Identify which cell holds the provided text, then report its (X, Y) central coordinate. 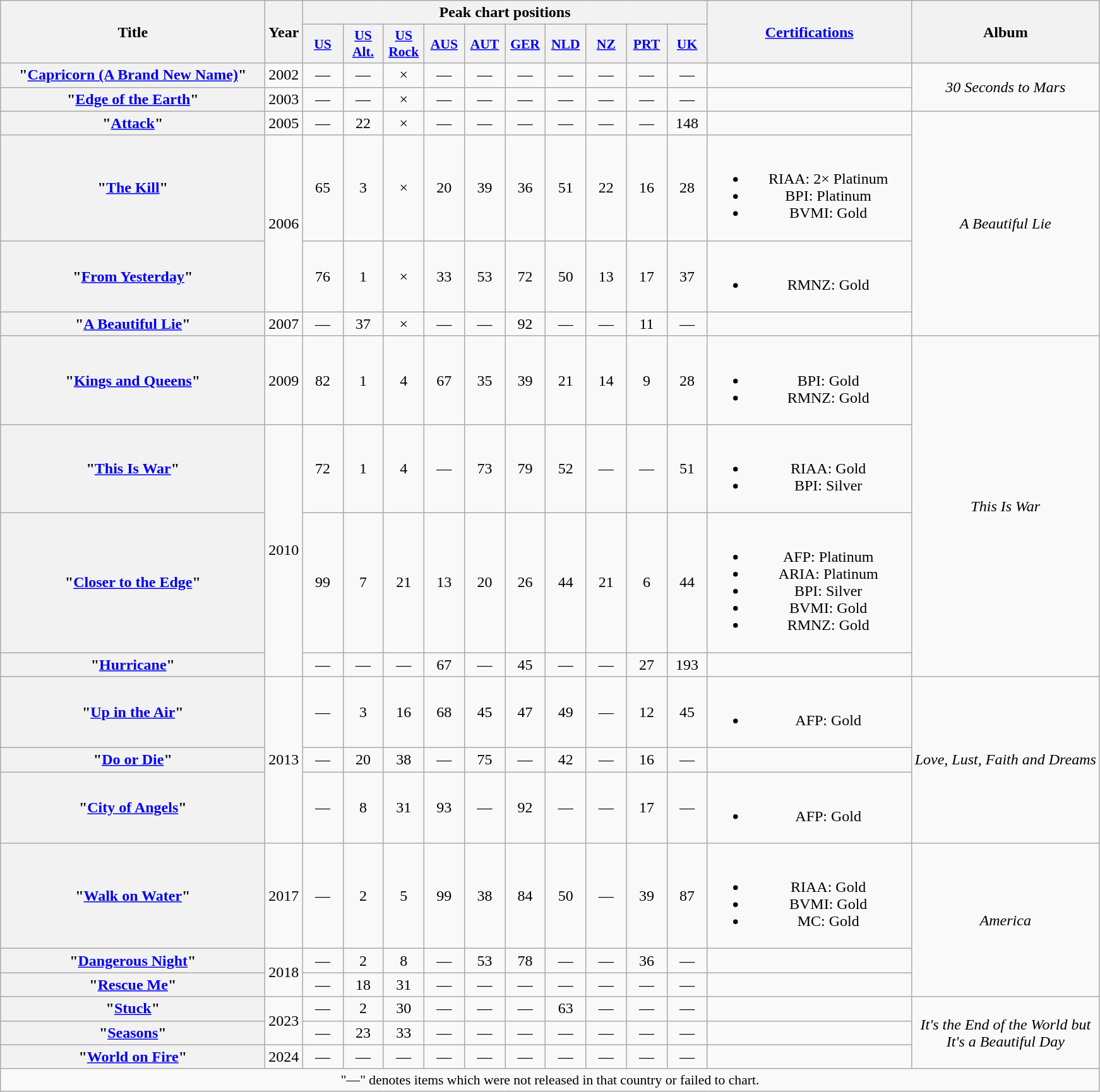
2002 (284, 75)
GER (525, 44)
A Beautiful Lie (1005, 223)
"Walk on Water" (133, 896)
"World on Fire" (133, 1057)
US (323, 44)
"Do or Die" (133, 760)
Title (133, 32)
AFP: PlatinumARIA: PlatinumBPI: SilverBVMI: GoldRMNZ: Gold (810, 582)
65 (323, 188)
2017 (284, 896)
6 (647, 582)
148 (687, 123)
84 (525, 896)
75 (484, 760)
"City of Angels" (133, 808)
BPI: GoldRMNZ: Gold (810, 380)
2013 (284, 760)
35 (484, 380)
USRock (404, 44)
"Attack" (133, 123)
9 (647, 380)
2007 (284, 324)
14 (606, 380)
27 (647, 665)
"From Yesterday" (133, 276)
2005 (284, 123)
68 (444, 712)
5 (404, 896)
12 (647, 712)
23 (363, 1033)
"Hurricane" (133, 665)
52 (566, 468)
"—" denotes items which were not released in that country or failed to chart. (551, 1080)
America (1005, 920)
82 (323, 380)
Album (1005, 32)
UK (687, 44)
"Closer to the Edge" (133, 582)
47 (525, 712)
"Dangerous Night" (133, 961)
2006 (284, 223)
30 (404, 1009)
"A Beautiful Lie" (133, 324)
AUS (444, 44)
87 (687, 896)
2010 (284, 550)
"Kings and Queens" (133, 380)
49 (566, 712)
"Capricorn (A Brand New Name)" (133, 75)
78 (525, 961)
RIAA: 2× PlatinumBPI: PlatinumBVMI: Gold (810, 188)
"Edge of the Earth" (133, 99)
"The Kill" (133, 188)
Love, Lust, Faith and Dreams (1005, 760)
Year (284, 32)
26 (525, 582)
73 (484, 468)
This Is War (1005, 506)
"Seasons" (133, 1033)
2024 (284, 1057)
"Stuck" (133, 1009)
It's the End of the World butIt's a Beautiful Day (1005, 1033)
NZ (606, 44)
Peak chart positions (505, 13)
AUT (484, 44)
Certifications (810, 32)
USAlt. (363, 44)
2009 (284, 380)
"Rescue Me" (133, 985)
PRT (647, 44)
"Up in the Air" (133, 712)
79 (525, 468)
7 (363, 582)
76 (323, 276)
2003 (284, 99)
NLD (566, 44)
RMNZ: Gold (810, 276)
63 (566, 1009)
18 (363, 985)
30 Seconds to Mars (1005, 87)
42 (566, 760)
RIAA: GoldBVMI: GoldMC: Gold (810, 896)
2023 (284, 1021)
193 (687, 665)
RIAA: GoldBPI: Silver (810, 468)
93 (444, 808)
11 (647, 324)
"This Is War" (133, 468)
2018 (284, 973)
